Pinpoint the cell where the given text exists, returning its (X, Y) midpoint coordinate. 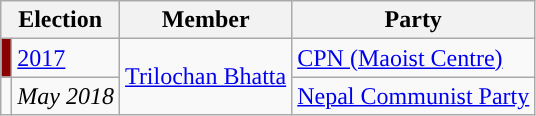
Election (60, 20)
Member (206, 20)
Party (414, 20)
Trilochan Bhatta (206, 77)
Nepal Communist Party (414, 96)
CPN (Maoist Centre) (414, 58)
2017 (66, 58)
May 2018 (66, 96)
